For the text-containing cell, return its midpoint in [x, y] coordinate format. 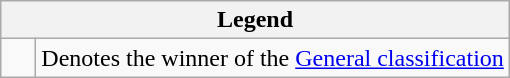
Denotes the winner of the General classification [273, 58]
Legend [256, 20]
